For the text-containing cell, return its midpoint in [x, y] coordinate format. 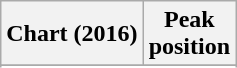
Chart (2016) [72, 34]
Peak position [189, 34]
